Capture the cell that displays the provided text and extract its (X, Y) central coordinate. 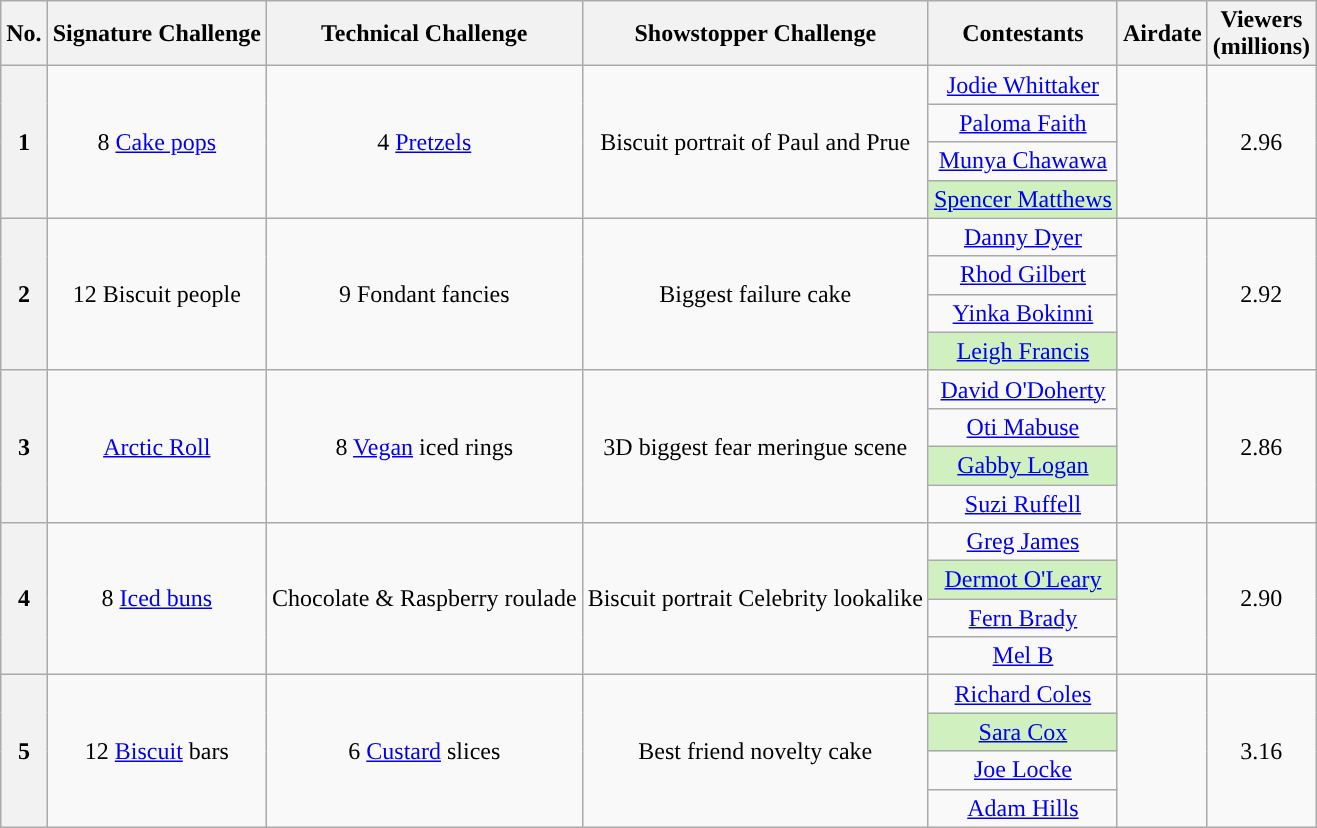
12 Biscuit bars (156, 751)
Leigh Francis (1022, 351)
Munya Chawawa (1022, 161)
Fern Brady (1022, 618)
Signature Challenge (156, 34)
Spencer Matthews (1022, 199)
Airdate (1162, 34)
Technical Challenge (424, 34)
12 Biscuit people (156, 294)
3.16 (1261, 751)
Biscuit portrait Celebrity lookalike (755, 599)
Rhod Gilbert (1022, 275)
Yinka Bokinni (1022, 313)
2.90 (1261, 599)
Gabby Logan (1022, 465)
3D biggest fear meringue scene (755, 446)
Sara Cox (1022, 732)
2.86 (1261, 446)
Best friend novelty cake (755, 751)
8 Vegan iced rings (424, 446)
Mel B (1022, 656)
6 Custard slices (424, 751)
5 (24, 751)
Joe Locke (1022, 770)
Suzi Ruffell (1022, 503)
Chocolate & Raspberry roulade (424, 599)
2.96 (1261, 142)
9 Fondant fancies (424, 294)
Greg James (1022, 542)
Oti Mabuse (1022, 427)
Danny Dyer (1022, 237)
4 Pretzels (424, 142)
8 Iced buns (156, 599)
Adam Hills (1022, 808)
Showstopper Challenge (755, 34)
Biggest failure cake (755, 294)
1 (24, 142)
8 Cake pops (156, 142)
Paloma Faith (1022, 123)
Richard Coles (1022, 694)
No. (24, 34)
Arctic Roll (156, 446)
Contestants (1022, 34)
Biscuit portrait of Paul and Prue (755, 142)
2.92 (1261, 294)
Dermot O'Leary (1022, 580)
3 (24, 446)
Jodie Whittaker (1022, 85)
4 (24, 599)
Viewers(millions) (1261, 34)
2 (24, 294)
David O'Doherty (1022, 389)
